Detect which cell encompasses the target text, then output its [x, y] center coordinate. 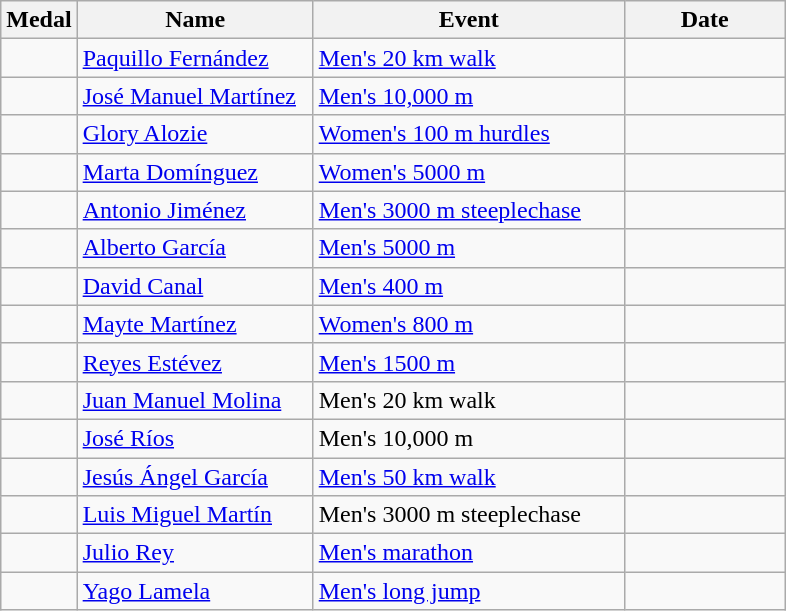
Marta Domínguez [195, 172]
Men's 5000 m [468, 248]
Men's long jump [468, 591]
Event [468, 20]
José Ríos [195, 438]
Luis Miguel Martín [195, 515]
Yago Lamela [195, 591]
Juan Manuel Molina [195, 400]
Men's 1500 m [468, 362]
David Canal [195, 286]
Reyes Estévez [195, 362]
Antonio Jiménez [195, 210]
Women's 100 m hurdles [468, 134]
Men's 400 m [468, 286]
Jesús Ángel García [195, 477]
Men's marathon [468, 553]
Glory Alozie [195, 134]
Date [704, 20]
Julio Rey [195, 553]
Women's 5000 m [468, 172]
Men's 50 km walk [468, 477]
Name [195, 20]
Alberto García [195, 248]
Women's 800 m [468, 324]
Mayte Martínez [195, 324]
José Manuel Martínez [195, 96]
Paquillo Fernández [195, 58]
Medal [39, 20]
